Extract the [x, y] coordinate from the center of the cell holding the provided text.  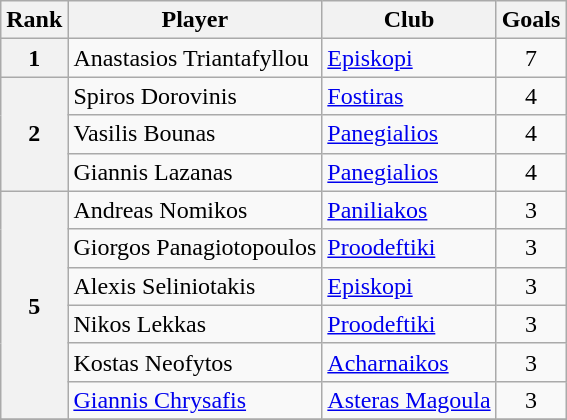
Giannis Lazanas [195, 172]
Giannis Chrysafis [195, 400]
Nikos Lekkas [195, 324]
Anastasios Triantafyllou [195, 58]
5 [34, 305]
Goals [531, 20]
Vasilis Bounas [195, 134]
Club [409, 20]
2 [34, 134]
Player [195, 20]
Acharnaikos [409, 362]
7 [531, 58]
Alexis Seliniotakis [195, 286]
Fostiras [409, 96]
1 [34, 58]
Rank [34, 20]
Spiros Dorovinis [195, 96]
Kostas Neofytos [195, 362]
Giorgos Panagiotopoulos [195, 248]
Andreas Nomikos [195, 210]
Paniliakos [409, 210]
Asteras Magoula [409, 400]
